Extract the (X, Y) coordinate from the center of the cell holding the provided text.  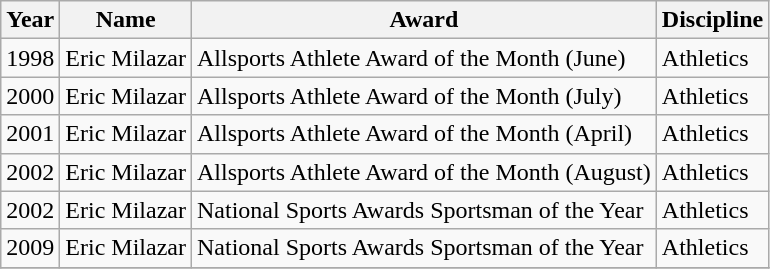
Allsports Athlete Award of the Month (July) (424, 96)
Year (30, 20)
2001 (30, 134)
Allsports Athlete Award of the Month (August) (424, 172)
Allsports Athlete Award of the Month (April) (424, 134)
Name (126, 20)
1998 (30, 58)
2000 (30, 96)
Discipline (712, 20)
Award (424, 20)
2009 (30, 248)
Allsports Athlete Award of the Month (June) (424, 58)
